Return the [X, Y] coordinate for the center point of the cell that contains the specified text.  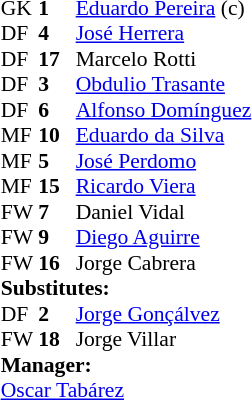
José Perdomo [164, 161]
10 [57, 135]
José Herrera [164, 33]
16 [57, 263]
Ricardo Viera [164, 187]
Eduardo da Silva [164, 135]
Substitutes: [126, 289]
9 [57, 237]
2 [57, 314]
4 [57, 33]
Diego Aguirre [164, 237]
Manager: [126, 365]
5 [57, 161]
Alfonso Domínguez [164, 110]
Jorge Gonçálvez [164, 314]
3 [57, 85]
17 [57, 59]
18 [57, 339]
Obdulio Trasante [164, 85]
Jorge Villar [164, 339]
Daniel Vidal [164, 212]
15 [57, 187]
Marcelo Rotti [164, 59]
6 [57, 110]
Jorge Cabrera [164, 263]
7 [57, 212]
